Detect which cell encompasses the target text, then output its (x, y) center coordinate. 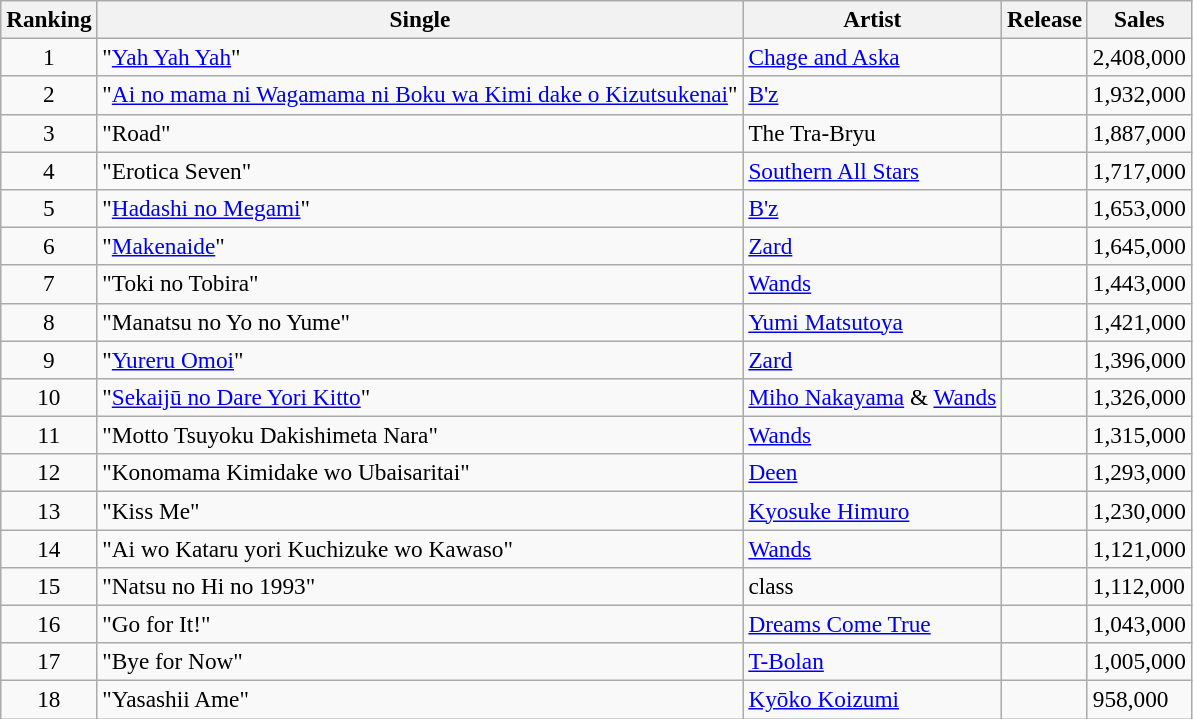
Kyosuke Himuro (872, 510)
1,396,000 (1139, 359)
1,887,000 (1139, 133)
"Kiss Me" (420, 510)
1,043,000 (1139, 624)
1,293,000 (1139, 473)
1,005,000 (1139, 662)
Chage and Aska (872, 57)
"Erotica Seven" (420, 170)
"Bye for Now" (420, 662)
10 (49, 397)
9 (49, 359)
3 (49, 133)
958,000 (1139, 699)
18 (49, 699)
1,112,000 (1139, 586)
Ranking (49, 19)
"Manatsu no Yo no Yume" (420, 322)
17 (49, 662)
"Motto Tsuyoku Dakishimeta Nara" (420, 435)
Deen (872, 473)
1,421,000 (1139, 322)
"Hadashi no Megami" (420, 208)
7 (49, 284)
Sales (1139, 19)
"Ai no mama ni Wagamama ni Boku wa Kimi dake o Kizutsukenai" (420, 95)
1,121,000 (1139, 548)
1 (49, 57)
The Tra-Bryu (872, 133)
1,653,000 (1139, 208)
5 (49, 208)
"Natsu no Hi no 1993" (420, 586)
1,315,000 (1139, 435)
"Makenaide" (420, 246)
1,645,000 (1139, 246)
1,717,000 (1139, 170)
1,230,000 (1139, 510)
Release (1045, 19)
"Ai wo Kataru yori Kuchizuke wo Kawaso" (420, 548)
"Yureru Omoi" (420, 359)
Dreams Come True (872, 624)
"Sekaijū no Dare Yori Kitto" (420, 397)
"Toki no Tobira" (420, 284)
Yumi Matsutoya (872, 322)
2 (49, 95)
4 (49, 170)
12 (49, 473)
11 (49, 435)
"Yasashii Ame" (420, 699)
"Yah Yah Yah" (420, 57)
14 (49, 548)
Miho Nakayama & Wands (872, 397)
"Konomama Kimidake wo Ubaisaritai" (420, 473)
1,932,000 (1139, 95)
16 (49, 624)
Artist (872, 19)
1,326,000 (1139, 397)
"Road" (420, 133)
T-Bolan (872, 662)
1,443,000 (1139, 284)
class (872, 586)
Southern All Stars (872, 170)
15 (49, 586)
2,408,000 (1139, 57)
13 (49, 510)
6 (49, 246)
"Go for It!" (420, 624)
8 (49, 322)
Single (420, 19)
Kyōko Koizumi (872, 699)
